Scan for the cell matching the given text and deliver its (X, Y) coordinate at center. 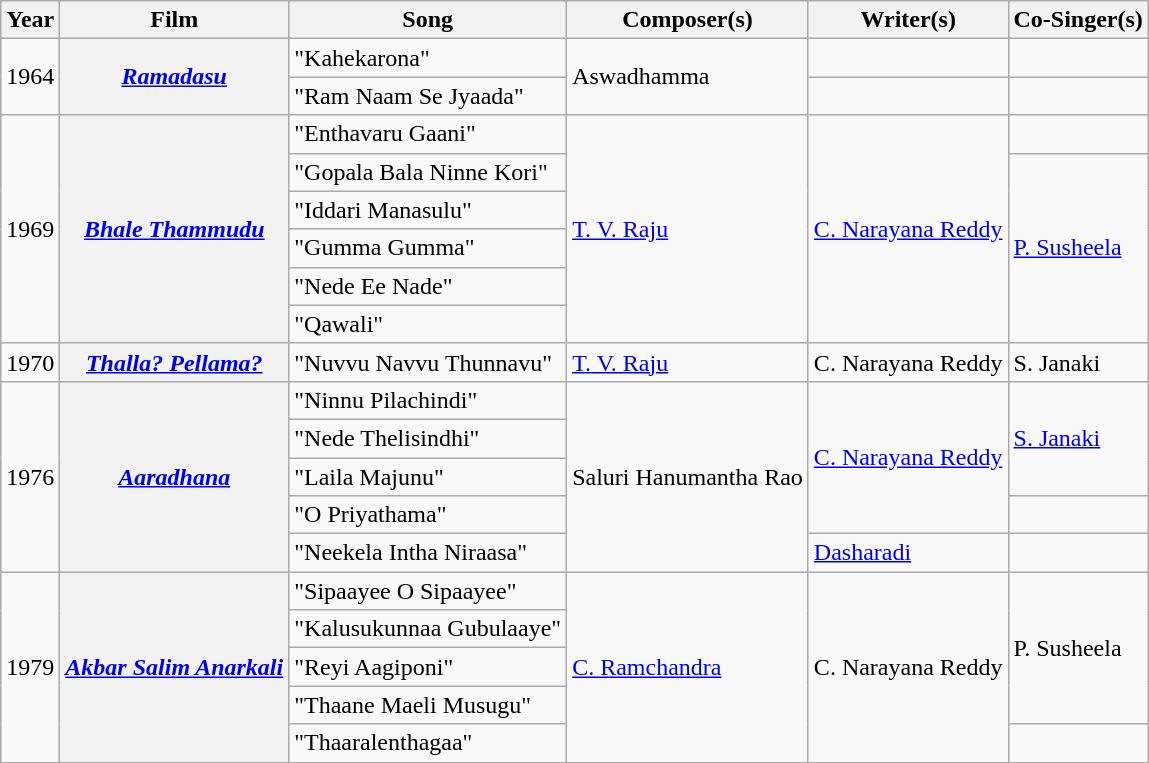
"Sipaayee O Sipaayee" (428, 591)
C. Ramchandra (688, 667)
Song (428, 20)
"Nede Ee Nade" (428, 286)
"Iddari Manasulu" (428, 210)
"Laila Majunu" (428, 477)
Film (174, 20)
Year (30, 20)
1976 (30, 476)
"Kahekarona" (428, 58)
"Gumma Gumma" (428, 248)
"Gopala Bala Ninne Kori" (428, 172)
1979 (30, 667)
"Nuvvu Navvu Thunnavu" (428, 362)
"Kalusukunnaa Gubulaaye" (428, 629)
"Ram Naam Se Jyaada" (428, 96)
Dasharadi (908, 553)
Akbar Salim Anarkali (174, 667)
Saluri Hanumantha Rao (688, 476)
1969 (30, 229)
Co-Singer(s) (1078, 20)
"O Priyathama" (428, 515)
Writer(s) (908, 20)
Thalla? Pellama? (174, 362)
"Neekela Intha Niraasa" (428, 553)
"Thaane Maeli Musugu" (428, 705)
"Ninnu Pilachindi" (428, 400)
Ramadasu (174, 77)
"Enthavaru Gaani" (428, 134)
"Thaaralenthagaa" (428, 743)
Bhale Thammudu (174, 229)
1970 (30, 362)
Composer(s) (688, 20)
"Qawali" (428, 324)
1964 (30, 77)
Aswadhamma (688, 77)
"Nede Thelisindhi" (428, 438)
Aaradhana (174, 476)
"Reyi Aagiponi" (428, 667)
